Find where the given text appears and provide that cell's center as [X, Y] coordinate. 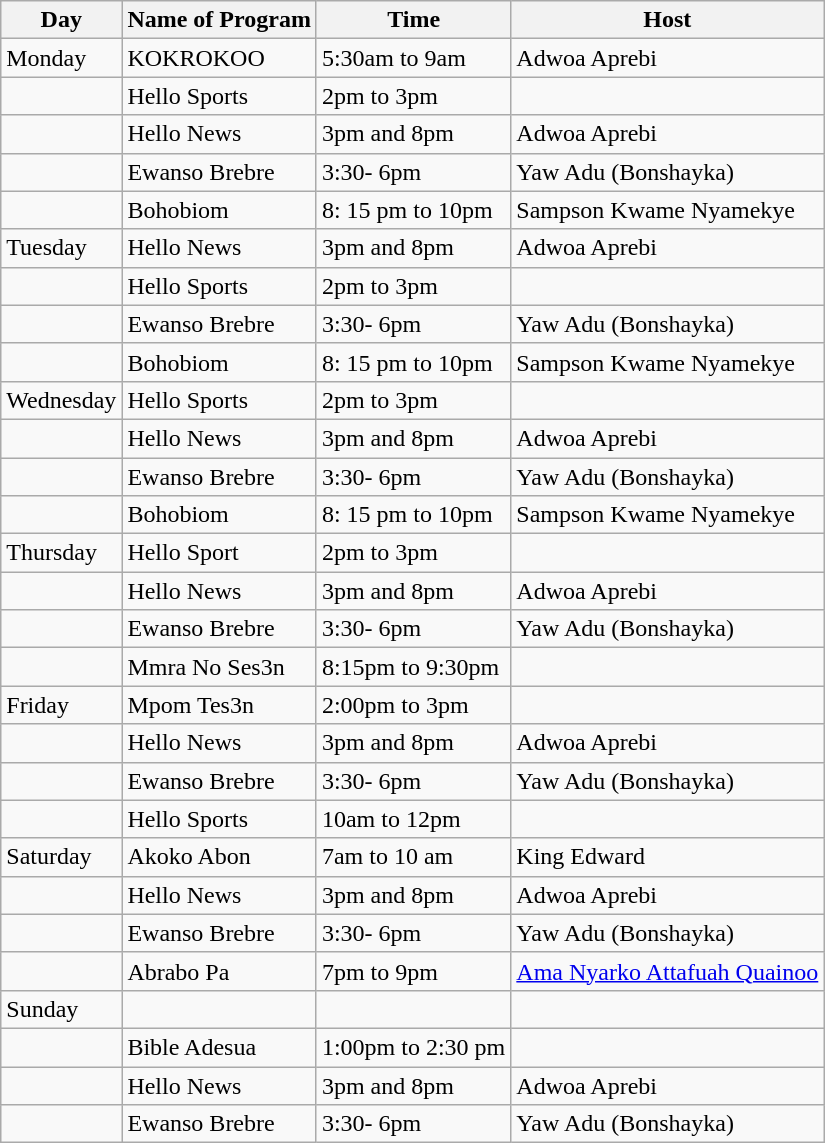
Time [413, 20]
KOKROKOO [220, 58]
8:15pm to 9:30pm [413, 667]
Mmra No Ses3n [220, 667]
Hello Sport [220, 553]
2:00pm to 3pm [413, 705]
Ama Nyarko Attafuah Quainoo [668, 971]
Saturday [62, 857]
Tuesday [62, 248]
Host [668, 20]
Akoko Abon [220, 857]
1:00pm to 2:30 pm [413, 1047]
Monday [62, 58]
Wednesday [62, 400]
7pm to 9pm [413, 971]
Abrabo Pa [220, 971]
Mpom Tes3n [220, 705]
5:30am to 9am [413, 58]
Thursday [62, 553]
7am to 10 am [413, 857]
Sunday [62, 1009]
King Edward [668, 857]
Day [62, 20]
Bible Adesua [220, 1047]
10am to 12pm [413, 819]
Name of Program [220, 20]
Friday [62, 705]
